From the cell containing the given text, extract its center point as (X, Y) coordinate. 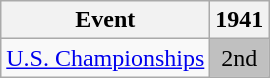
1941 (240, 20)
Event (106, 20)
2nd (240, 58)
U.S. Championships (106, 58)
